Identify which cell holds the provided text, then report its (X, Y) central coordinate. 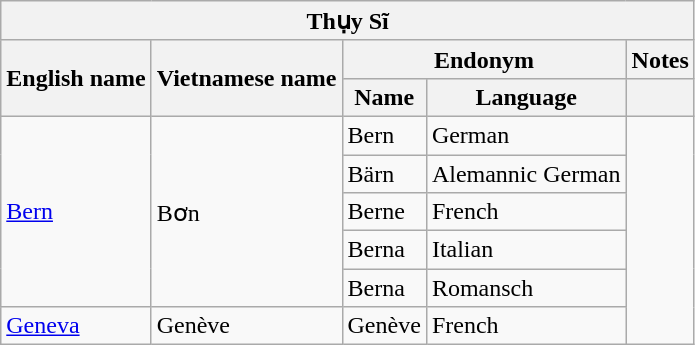
Bơn (246, 211)
Berne (384, 212)
Thụy Sĩ (348, 21)
Romansch (526, 288)
Notes (660, 59)
Geneva (76, 326)
English name (76, 78)
Endonym (484, 59)
Vietnamese name (246, 78)
Language (526, 97)
Bärn (384, 173)
Alemannic German (526, 173)
Italian (526, 250)
Name (384, 97)
German (526, 135)
